Identify which cell holds the provided text, then report its (x, y) central coordinate. 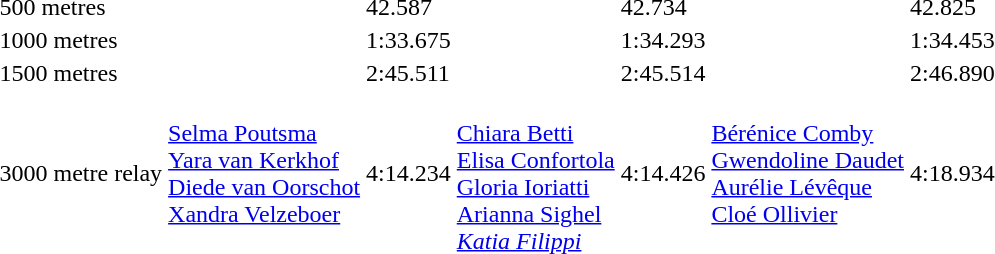
2:45.511 (409, 73)
1:33.675 (409, 40)
2:45.514 (663, 73)
1:34.293 (663, 40)
